From the cell containing the given text, extract its center point as (X, Y) coordinate. 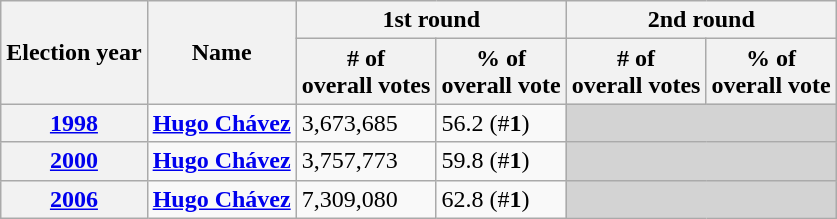
62.8 (#1) (501, 199)
Name (222, 52)
7,309,080 (366, 199)
59.8 (#1) (501, 161)
1998 (74, 123)
3,757,773 (366, 161)
2nd round (701, 20)
2006 (74, 199)
Election year (74, 52)
3,673,685 (366, 123)
56.2 (#1) (501, 123)
1st round (431, 20)
2000 (74, 161)
